Return the (x, y) coordinate for the center point of the cell that contains the specified text.  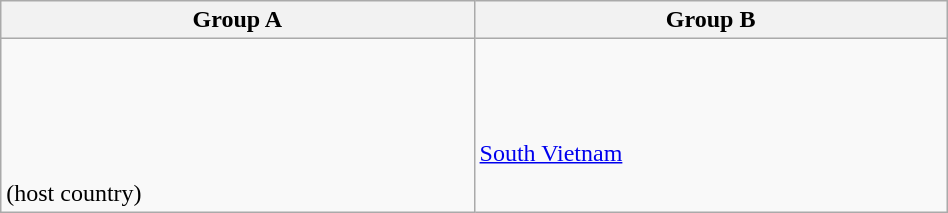
South Vietnam (710, 126)
(host country) (238, 126)
Group B (710, 20)
Group A (238, 20)
